Scan for the cell matching the given text and deliver its [x, y] coordinate at center. 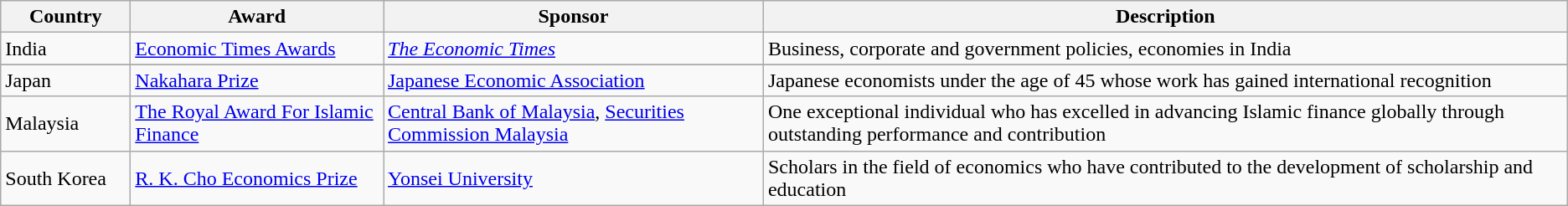
Japanese Economic Association [574, 80]
Business, corporate and government policies, economies in India [1165, 49]
Scholars in the field of economics who have contributed to the development of scholarship and education [1165, 178]
Country [65, 17]
The Royal Award For Islamic Finance [257, 124]
Description [1165, 17]
Nakahara Prize [257, 80]
Malaysia [65, 124]
Japan [65, 80]
Yonsei University [574, 178]
Japanese economists under the age of 45 whose work has gained international recognition [1165, 80]
Central Bank of Malaysia, Securities Commission Malaysia [574, 124]
Award [257, 17]
The Economic Times [574, 49]
Economic Times Awards [257, 49]
Sponsor [574, 17]
India [65, 49]
R. K. Cho Economics Prize [257, 178]
One exceptional individual who has excelled in advancing Islamic finance globally through outstanding performance and contribution [1165, 124]
South Korea [65, 178]
